Scan for the cell matching the given text and deliver its [X, Y] coordinate at center. 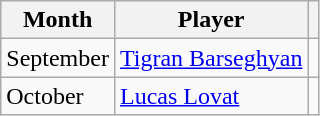
September [58, 58]
Lucas Lovat [211, 96]
October [58, 96]
Month [58, 20]
Tigran Barseghyan [211, 58]
Player [211, 20]
